For the text-containing cell, return its midpoint in [X, Y] coordinate format. 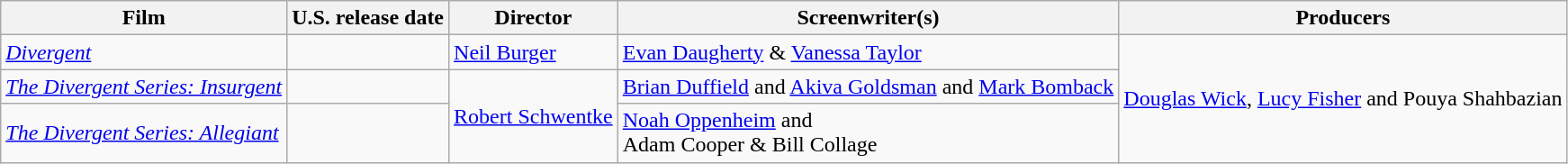
Producers [1343, 18]
Neil Burger [534, 52]
Noah Oppenheim and Adam Cooper & Bill Collage [868, 133]
The Divergent Series: Insurgent [144, 87]
Evan Daugherty & Vanessa Taylor [868, 52]
The Divergent Series: Allegiant [144, 133]
Film [144, 18]
Douglas Wick, Lucy Fisher and Pouya Shahbazian [1343, 99]
U.S. release date [368, 18]
Robert Schwentke [534, 115]
Brian Duffield and Akiva Goldsman and Mark Bomback [868, 87]
Director [534, 18]
Screenwriter(s) [868, 18]
Divergent [144, 52]
